Return the (x, y) coordinate for the center point of the cell that contains the specified text.  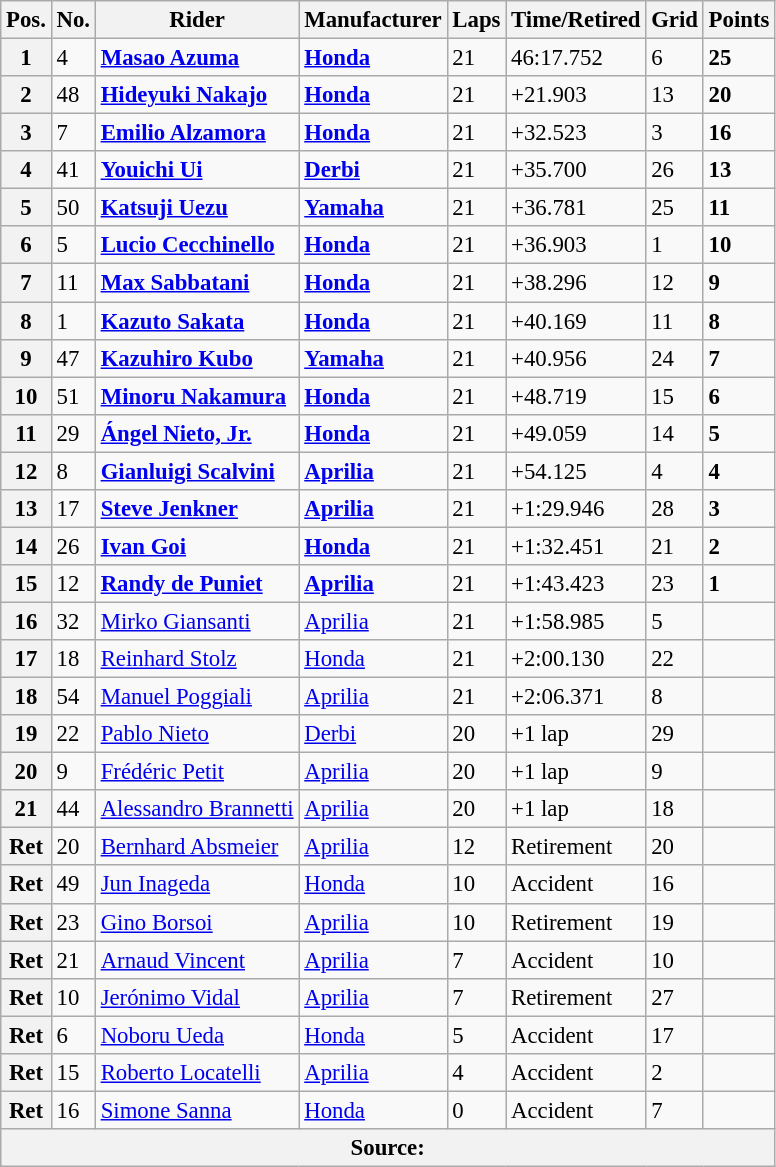
Grid (674, 20)
46:17.752 (576, 58)
Randy de Puniet (197, 584)
+21.903 (576, 95)
Jun Inageda (197, 885)
47 (73, 358)
Emilio Alzamora (197, 133)
+36.903 (576, 245)
28 (674, 509)
Alessandro Brannetti (197, 809)
Katsuji Uezu (197, 208)
Pos. (26, 20)
Kazuhiro Kubo (197, 358)
Ángel Nieto, Jr. (197, 433)
50 (73, 208)
51 (73, 396)
32 (73, 621)
Points (738, 20)
54 (73, 697)
Lucio Cecchinello (197, 245)
Masao Azuma (197, 58)
+48.719 (576, 396)
27 (674, 997)
+40.169 (576, 321)
Simone Sanna (197, 1110)
24 (674, 358)
+2:00.130 (576, 659)
Reinhard Stolz (197, 659)
+32.523 (576, 133)
Time/Retired (576, 20)
48 (73, 95)
Manufacturer (373, 20)
Hideyuki Nakajo (197, 95)
+40.956 (576, 358)
0 (476, 1110)
44 (73, 809)
49 (73, 885)
Gino Borsoi (197, 922)
Ivan Goi (197, 546)
Roberto Locatelli (197, 1073)
Minoru Nakamura (197, 396)
Laps (476, 20)
+1:32.451 (576, 546)
+54.125 (576, 471)
+2:06.371 (576, 697)
Jerónimo Vidal (197, 997)
+35.700 (576, 170)
Steve Jenkner (197, 509)
Arnaud Vincent (197, 960)
+49.059 (576, 433)
Gianluigi Scalvini (197, 471)
Bernhard Absmeier (197, 847)
+1:58.985 (576, 621)
Noboru Ueda (197, 1035)
Max Sabbatani (197, 283)
+1:43.423 (576, 584)
+36.781 (576, 208)
Rider (197, 20)
Pablo Nieto (197, 734)
+1:29.946 (576, 509)
Manuel Poggiali (197, 697)
+38.296 (576, 283)
Source: (388, 1148)
Mirko Giansanti (197, 621)
No. (73, 20)
Youichi Ui (197, 170)
41 (73, 170)
Kazuto Sakata (197, 321)
Frédéric Petit (197, 772)
